Capture the cell that displays the provided text and extract its [x, y] central coordinate. 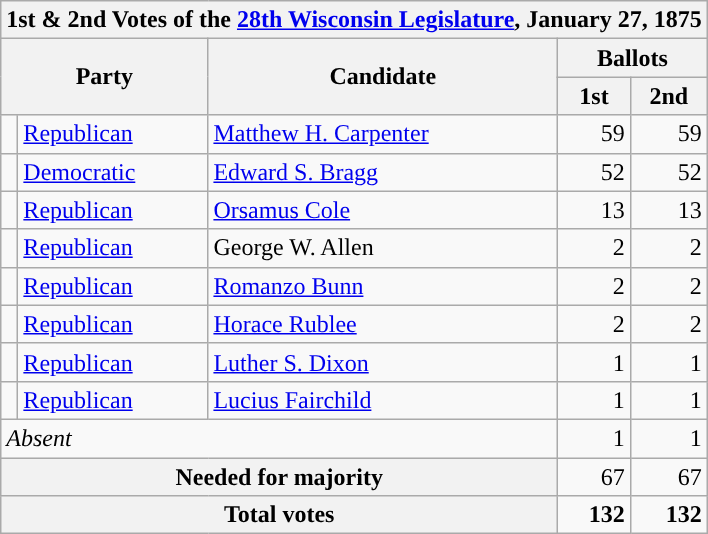
Horace Rublee [383, 324]
1st [594, 96]
Candidate [383, 77]
George W. Allen [383, 248]
Romanzo Bunn [383, 286]
Needed for majority [280, 477]
Total votes [280, 515]
Orsamus Cole [383, 210]
2nd [668, 96]
Absent [280, 438]
Ballots [633, 58]
1st & 2nd Votes of the 28th Wisconsin Legislature, January 27, 1875 [354, 20]
Lucius Fairchild [383, 400]
Matthew H. Carpenter [383, 134]
Democratic [113, 172]
Edward S. Bragg [383, 172]
Party [104, 77]
Luther S. Dixon [383, 362]
